Search for the cell housing the specified text and yield its (x, y) center coordinate. 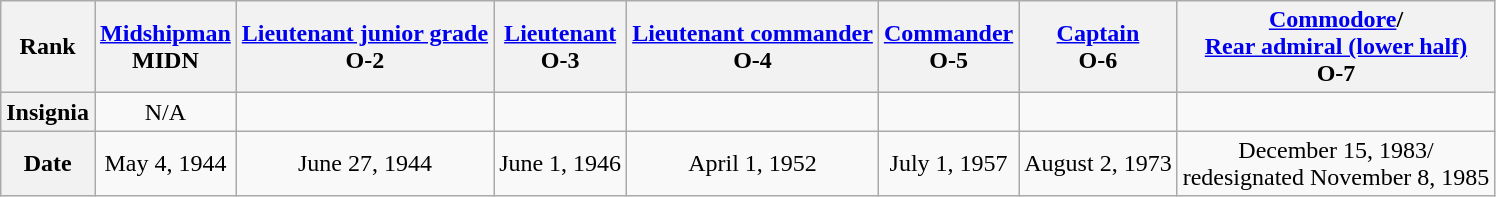
Lieutenant junior gradeO-2 (364, 47)
MidshipmanMIDN (166, 47)
LieutenantO-3 (560, 47)
July 1, 1957 (948, 164)
CaptainO-6 (1098, 47)
June 1, 1946 (560, 164)
Lieutenant commanderO-4 (753, 47)
May 4, 1944 (166, 164)
Commodore/Rear admiral (lower half)O-7 (1336, 47)
June 27, 1944 (364, 164)
Insignia (48, 112)
Rank (48, 47)
Date (48, 164)
N/A (166, 112)
December 15, 1983/redesignated November 8, 1985 (1336, 164)
CommanderO-5 (948, 47)
April 1, 1952 (753, 164)
August 2, 1973 (1098, 164)
